Capture the cell that displays the provided text and extract its [x, y] central coordinate. 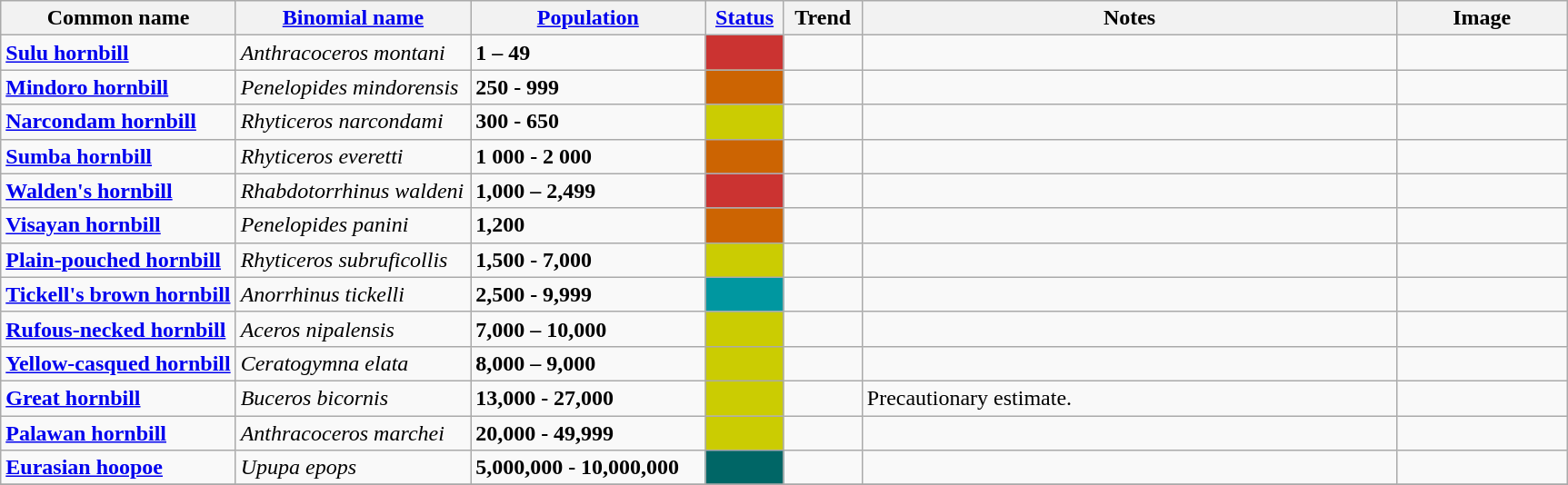
Population [588, 18]
Eurasian hoopoe [118, 468]
Anthracoceros marchei [353, 433]
Walden's hornbill [118, 191]
Mindoro hornbill [118, 87]
Anthracoceros montani [353, 53]
1 000 - 2 000 [588, 156]
20,000 - 49,999 [588, 433]
Trend [823, 18]
Narcondam hornbill [118, 122]
Tickell's brown hornbill [118, 294]
Palawan hornbill [118, 433]
Rhyticeros subruficollis [353, 260]
Upupa epops [353, 468]
Anorrhinus tickelli [353, 294]
1,200 [588, 225]
250 - 999 [588, 87]
Common name [118, 18]
300 - 650 [588, 122]
1,000 – 2,499 [588, 191]
Buceros bicornis [353, 398]
7,000 – 10,000 [588, 329]
13,000 - 27,000 [588, 398]
Sulu hornbill [118, 53]
Ceratogymna elata [353, 363]
Rhabdotorrhinus waldeni [353, 191]
Sumba hornbill [118, 156]
1 – 49 [588, 53]
Rhyticeros narcondami [353, 122]
Yellow-casqued hornbill [118, 363]
Binomial name [353, 18]
Precautionary estimate. [1129, 398]
5,000,000 - 10,000,000 [588, 468]
Rufous-necked hornbill [118, 329]
Aceros nipalensis [353, 329]
Penelopides panini [353, 225]
Great hornbill [118, 398]
2,500 - 9,999 [588, 294]
1,500 - 7,000 [588, 260]
Status [744, 18]
Rhyticeros everetti [353, 156]
Penelopides mindorensis [353, 87]
Image [1482, 18]
Visayan hornbill [118, 225]
Plain-pouched hornbill [118, 260]
8,000 – 9,000 [588, 363]
Notes [1129, 18]
